Return the [x, y] coordinate for the center point of the cell that contains the specified text.  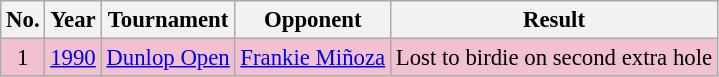
Dunlop Open [168, 58]
Opponent [312, 20]
Year [73, 20]
No. [23, 20]
Tournament [168, 20]
Lost to birdie on second extra hole [554, 58]
1990 [73, 58]
Frankie Miñoza [312, 58]
1 [23, 58]
Result [554, 20]
